Return the (X, Y) coordinate for the center point of the cell that contains the specified text.  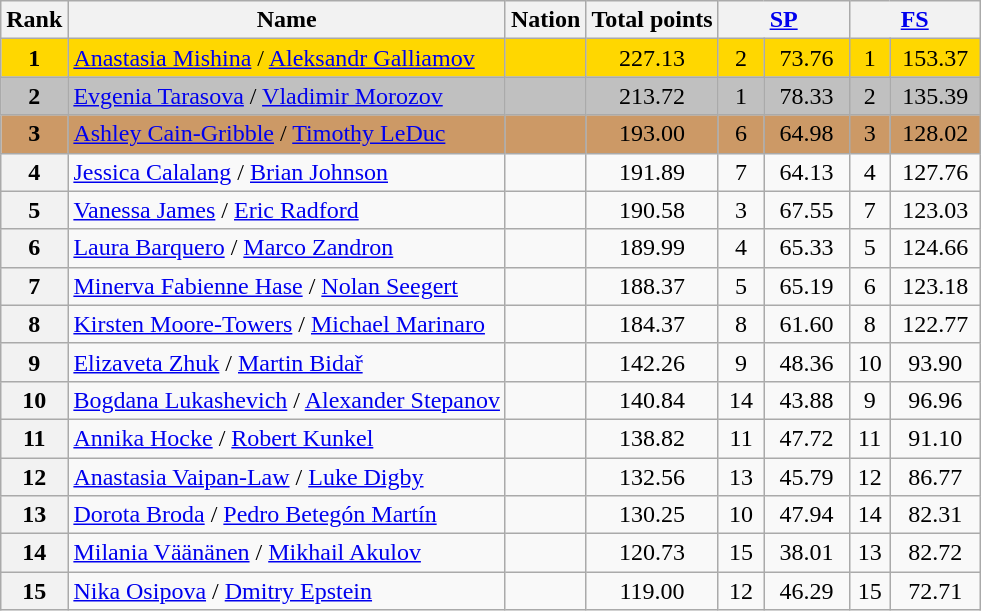
64.98 (806, 134)
61.60 (806, 324)
Elizaveta Zhuk / Martin Bidař (287, 362)
128.02 (935, 134)
82.31 (935, 515)
Nika Osipova / Dmitry Epstein (287, 591)
46.29 (806, 591)
138.82 (652, 438)
123.18 (935, 286)
65.19 (806, 286)
Anastasia Vaipan-Law / Luke Digby (287, 477)
SP (784, 20)
227.13 (652, 58)
119.00 (652, 591)
Vanessa James / Eric Radford (287, 210)
120.73 (652, 553)
Jessica Calalang / Brian Johnson (287, 172)
189.99 (652, 248)
43.88 (806, 400)
96.96 (935, 400)
45.79 (806, 477)
Milania Väänänen / Mikhail Akulov (287, 553)
Dorota Broda / Pedro Betegón Martín (287, 515)
67.55 (806, 210)
Annika Hocke / Robert Kunkel (287, 438)
190.58 (652, 210)
Rank (34, 20)
93.90 (935, 362)
140.84 (652, 400)
122.77 (935, 324)
Bogdana Lukashevich / Alexander Stepanov (287, 400)
135.39 (935, 96)
38.01 (806, 553)
78.33 (806, 96)
Kirsten Moore-Towers / Michael Marinaro (287, 324)
Laura Barquero / Marco Zandron (287, 248)
65.33 (806, 248)
73.76 (806, 58)
191.89 (652, 172)
82.72 (935, 553)
127.76 (935, 172)
47.94 (806, 515)
48.36 (806, 362)
123.03 (935, 210)
184.37 (652, 324)
213.72 (652, 96)
124.66 (935, 248)
86.77 (935, 477)
64.13 (806, 172)
Anastasia Mishina / Aleksandr Galliamov (287, 58)
FS (914, 20)
188.37 (652, 286)
130.25 (652, 515)
Ashley Cain-Gribble / Timothy LeDuc (287, 134)
132.56 (652, 477)
193.00 (652, 134)
47.72 (806, 438)
72.71 (935, 591)
Name (287, 20)
Nation (545, 20)
Minerva Fabienne Hase / Nolan Seegert (287, 286)
91.10 (935, 438)
153.37 (935, 58)
142.26 (652, 362)
Evgenia Tarasova / Vladimir Morozov (287, 96)
Total points (652, 20)
